Return (X, Y) of the center of cell containing provided text 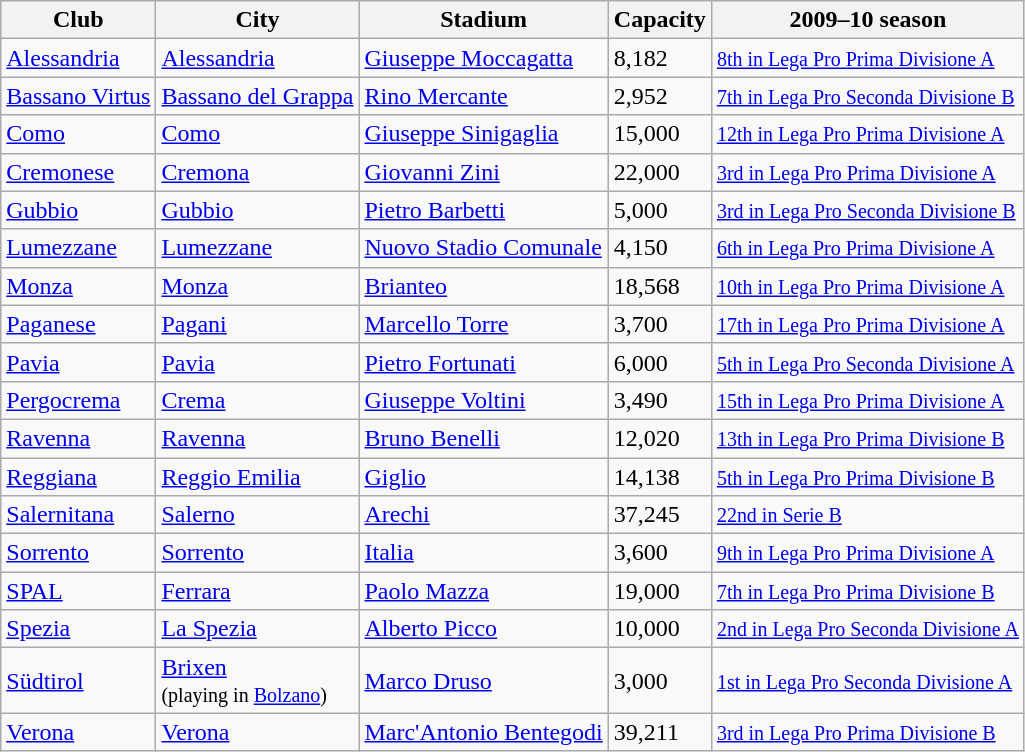
2,952 (660, 96)
Giuseppe Sinigaglia (484, 134)
3,700 (660, 324)
5th in Lega Pro Seconda Divisione A (868, 362)
39,211 (660, 732)
6,000 (660, 362)
2nd in Lega Pro Seconda Divisione A (868, 629)
Stadium (484, 20)
22,000 (660, 172)
1st in Lega Pro Seconda Divisione A (868, 680)
12,020 (660, 438)
Salernitana (78, 515)
City (258, 20)
Cremona (258, 172)
8,182 (660, 58)
Bruno Benelli (484, 438)
Giuseppe Moccagatta (484, 58)
Alberto Picco (484, 629)
4,150 (660, 248)
Marcello Torre (484, 324)
Club (78, 20)
10,000 (660, 629)
15th in Lega Pro Prima Divisione A (868, 400)
Reggiana (78, 477)
Paganese (78, 324)
Bassano del Grappa (258, 96)
Italia (484, 553)
Cremonese (78, 172)
La Spezia (258, 629)
17th in Lega Pro Prima Divisione A (868, 324)
7th in Lega Pro Prima Divisione B (868, 591)
Pietro Fortunati (484, 362)
13th in Lega Pro Prima Divisione B (868, 438)
19,000 (660, 591)
3,600 (660, 553)
Rino Mercante (484, 96)
10th in Lega Pro Prima Divisione A (868, 286)
12th in Lega Pro Prima Divisione A (868, 134)
Südtirol (78, 680)
7th in Lega Pro Seconda Divisione B (868, 96)
Pagani (258, 324)
3,000 (660, 680)
Brixen(playing in Bolzano) (258, 680)
Crema (258, 400)
22nd in Serie B (868, 515)
Reggio Emilia (258, 477)
3rd in Lega Pro Prima Divisione A (868, 172)
Pietro Barbetti (484, 210)
Arechi (484, 515)
14,138 (660, 477)
15,000 (660, 134)
5,000 (660, 210)
Marco Druso (484, 680)
Giuseppe Voltini (484, 400)
Marc'Antonio Bentegodi (484, 732)
Paolo Mazza (484, 591)
9th in Lega Pro Prima Divisione A (868, 553)
8th in Lega Pro Prima Divisione A (868, 58)
Pergocrema (78, 400)
3rd in Lega Pro Prima Divisione B (868, 732)
Ferrara (258, 591)
3rd in Lega Pro Seconda Divisione B (868, 210)
2009–10 season (868, 20)
Giglio (484, 477)
6th in Lega Pro Prima Divisione A (868, 248)
5th in Lega Pro Prima Divisione B (868, 477)
3,490 (660, 400)
Capacity (660, 20)
37,245 (660, 515)
18,568 (660, 286)
Bassano Virtus (78, 96)
Giovanni Zini (484, 172)
Salerno (258, 515)
Spezia (78, 629)
Nuovo Stadio Comunale (484, 248)
Brianteo (484, 286)
SPAL (78, 591)
